From the cell containing the given text, extract its center point as [x, y] coordinate. 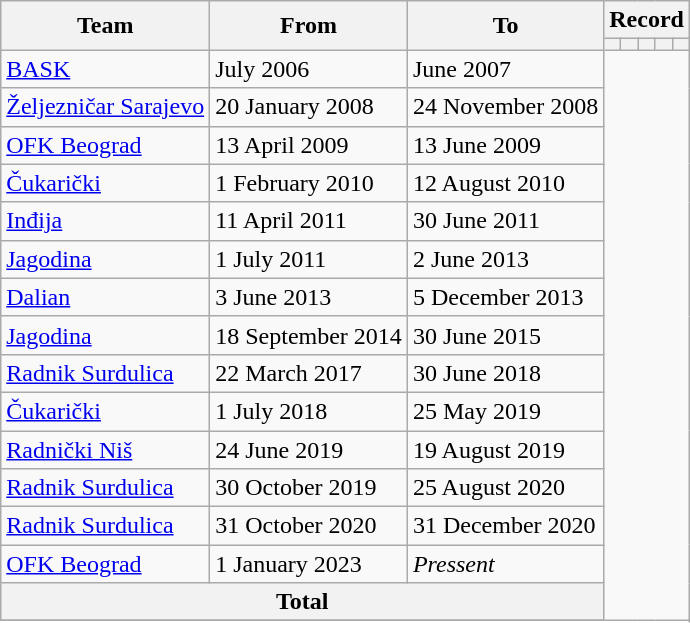
BASK [106, 69]
Pressent [505, 564]
Inđija [106, 221]
1 February 2010 [309, 183]
From [309, 26]
13 April 2009 [309, 145]
30 October 2019 [309, 488]
1 July 2018 [309, 411]
11 April 2011 [309, 221]
19 August 2019 [505, 449]
June 2007 [505, 69]
20 January 2008 [309, 107]
July 2006 [309, 69]
24 November 2008 [505, 107]
1 January 2023 [309, 564]
24 June 2019 [309, 449]
12 August 2010 [505, 183]
To [505, 26]
Total [302, 602]
25 August 2020 [505, 488]
31 December 2020 [505, 526]
30 June 2018 [505, 373]
1 July 2011 [309, 259]
31 October 2020 [309, 526]
3 June 2013 [309, 297]
30 June 2011 [505, 221]
Record [647, 20]
Željezničar Sarajevo [106, 107]
13 June 2009 [505, 145]
5 December 2013 [505, 297]
Team [106, 26]
Radnički Niš [106, 449]
2 June 2013 [505, 259]
22 March 2017 [309, 373]
Dalian [106, 297]
25 May 2019 [505, 411]
18 September 2014 [309, 335]
30 June 2015 [505, 335]
